Detect which cell encompasses the target text, then output its (X, Y) center coordinate. 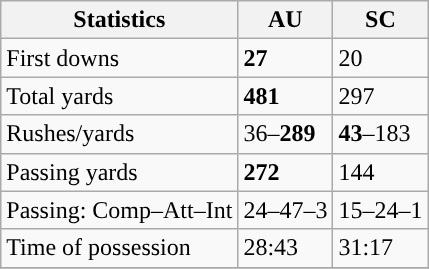
Total yards (120, 96)
AU (286, 20)
Rushes/yards (120, 134)
20 (380, 58)
24–47–3 (286, 210)
Passing yards (120, 172)
15–24–1 (380, 210)
First downs (120, 58)
43–183 (380, 134)
Time of possession (120, 248)
31:17 (380, 248)
28:43 (286, 248)
Statistics (120, 20)
Passing: Comp–Att–Int (120, 210)
SC (380, 20)
297 (380, 96)
36–289 (286, 134)
272 (286, 172)
481 (286, 96)
144 (380, 172)
27 (286, 58)
